Locate the cell with the specified text and output its (X, Y) center coordinate. 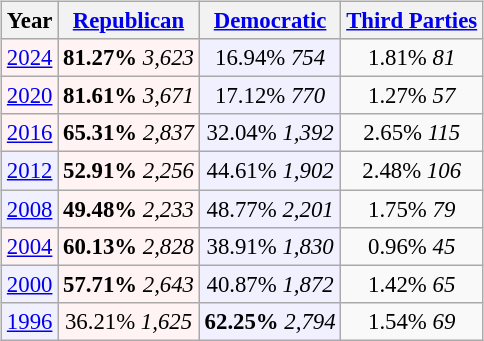
0.96% 45 (412, 246)
62.25% 2,794 (270, 321)
Republican (129, 21)
49.48% 2,233 (129, 209)
Democratic (270, 21)
2.48% 106 (412, 171)
1996 (30, 321)
2016 (30, 133)
1.75% 79 (412, 209)
16.94% 754 (270, 58)
81.27% 3,623 (129, 58)
Third Parties (412, 21)
2012 (30, 171)
1.42% 65 (412, 284)
60.13% 2,828 (129, 246)
38.91% 1,830 (270, 246)
1.81% 81 (412, 58)
1.54% 69 (412, 321)
81.61% 3,671 (129, 96)
57.71% 2,643 (129, 284)
2008 (30, 209)
2024 (30, 58)
17.12% 770 (270, 96)
65.31% 2,837 (129, 133)
52.91% 2,256 (129, 171)
1.27% 57 (412, 96)
40.87% 1,872 (270, 284)
2.65% 115 (412, 133)
2000 (30, 284)
48.77% 2,201 (270, 209)
32.04% 1,392 (270, 133)
44.61% 1,902 (270, 171)
36.21% 1,625 (129, 321)
Year (30, 21)
2004 (30, 246)
2020 (30, 96)
